Locate the cell with the specified text and output its (x, y) center coordinate. 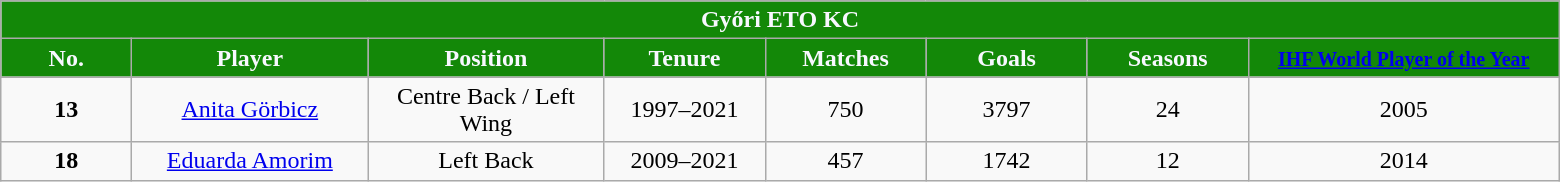
Goals (1006, 58)
Left Back (486, 161)
2005 (1404, 110)
12 (1168, 161)
13 (66, 110)
24 (1168, 110)
Centre Back / Left Wing (486, 110)
457 (846, 161)
2009–2021 (684, 161)
Seasons (1168, 58)
IHF World Player of the Year (1404, 58)
750 (846, 110)
Anita Görbicz (250, 110)
Győri ETO KC (780, 20)
Eduarda Amorim (250, 161)
18 (66, 161)
No. (66, 58)
Tenure (684, 58)
2014 (1404, 161)
Matches (846, 58)
Player (250, 58)
1742 (1006, 161)
3797 (1006, 110)
Position (486, 58)
1997–2021 (684, 110)
